Pinpoint the cell where the given text exists, returning its (x, y) midpoint coordinate. 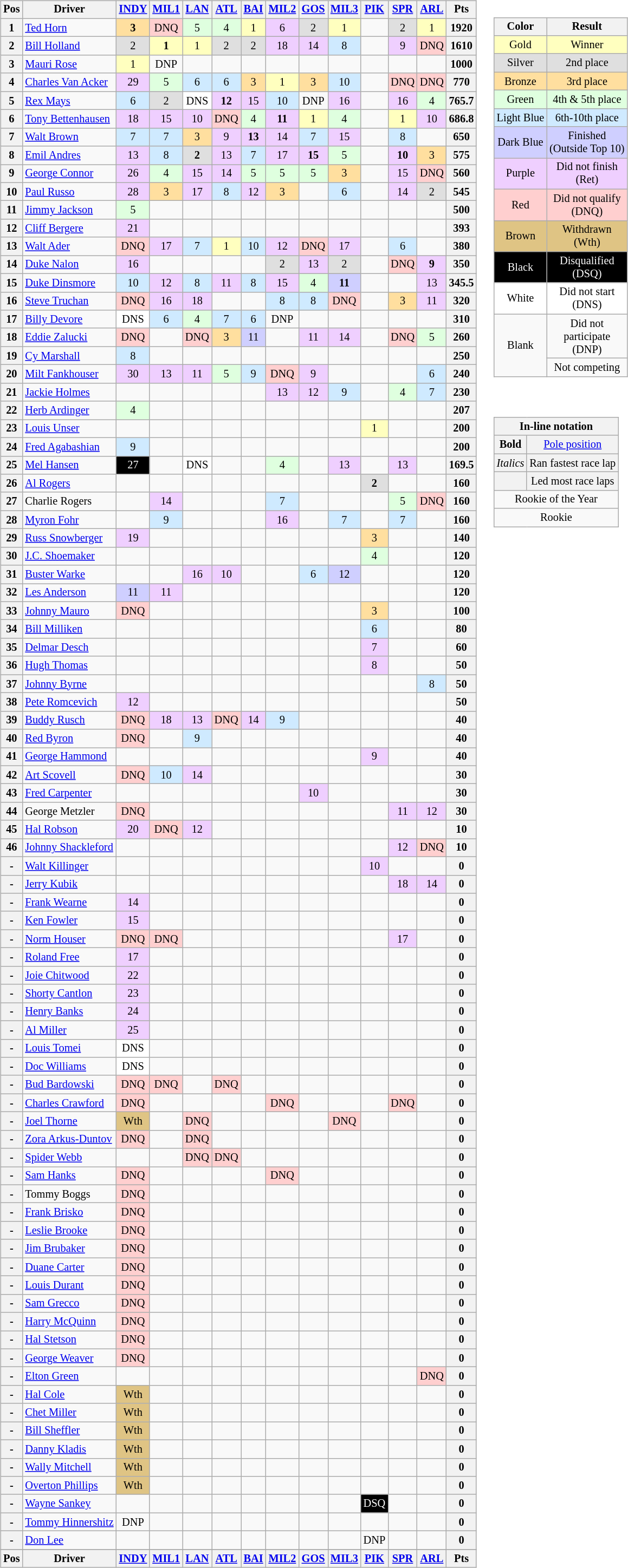
230 (462, 392)
George Weaver (69, 1358)
500 (462, 210)
In-line notation Bold Pole position Italics Ran fastest race lap Led most race laps Rookie of the Year Rookie (560, 465)
Duke Nalon (69, 265)
Myron Fohr (69, 520)
Rookie (556, 518)
Henry Banks (69, 1012)
Steve Truchan (69, 301)
DSQ (374, 1504)
Black (520, 267)
140 (462, 538)
Don Lee (69, 1540)
380 (462, 246)
Buddy Rusch (69, 720)
Joie Chitwood (69, 975)
Winner (587, 45)
686.8 (462, 119)
Red (520, 205)
46 (11, 848)
250 (462, 356)
Color (520, 27)
Result (587, 27)
Ran fastest race lap (572, 463)
Pete Romcevich (69, 702)
Did not qualify(DNQ) (587, 205)
Harry McQuinn (69, 1322)
39 (11, 720)
Herb Ardinger (69, 410)
Louis Unser (69, 429)
765.7 (462, 101)
80 (462, 629)
Tommy Boggs (69, 1194)
Norm Houser (69, 939)
Jackie Holmes (69, 392)
J.C. Shoemaker (69, 556)
1610 (462, 46)
Al Rogers (69, 484)
Rex Mays (69, 101)
393 (462, 228)
Les Anderson (69, 593)
Emil Andres (69, 155)
Ted Horn (69, 28)
Tony Bettenhausen (69, 119)
Walt Killinger (69, 866)
560 (462, 174)
Cy Marshall (69, 356)
Did not finish(Ret) (587, 174)
Red Byron (69, 739)
Ken Fowler (69, 920)
60 (462, 648)
White (520, 298)
Gold (520, 45)
Light Blue (520, 117)
Charlie Rogers (69, 501)
Bud Bardowski (69, 1084)
32 (11, 593)
Chet Miller (69, 1413)
Did not start(DNS) (587, 298)
Fred Agabashian (69, 447)
Al Miller (69, 1030)
Leslie Brooke (69, 1231)
345.5 (462, 283)
Jerry Kubik (69, 884)
Walt Ader (69, 246)
Johnny Byrne (69, 684)
Frank Wearne (69, 903)
Elton Green (69, 1376)
45 (11, 829)
207 (462, 410)
Brown (520, 236)
Bold (510, 445)
Sam Hanks (69, 1176)
42 (11, 775)
4th & 5th place (587, 100)
320 (462, 301)
Russ Snowberger (69, 538)
6th-10th place (587, 117)
Silver (520, 63)
770 (462, 82)
Doc Williams (69, 1067)
1920 (462, 28)
Green (520, 100)
Withdrawn(Wth) (587, 236)
650 (462, 137)
Duane Carter (69, 1267)
Wayne Sankey (69, 1504)
Eddie Zalucki (69, 337)
George Connor (69, 174)
310 (462, 319)
Dark Blue (520, 142)
545 (462, 192)
Hal Stetson (69, 1340)
Charles Van Acker (69, 82)
Mauri Rose (69, 64)
Duke Dinsmore (69, 283)
Finished(Outside Top 10) (587, 142)
Frank Brisko (69, 1212)
Sam Grecco (69, 1303)
2nd place (587, 63)
Louis Durant (69, 1285)
Billy Devore (69, 319)
In-line notation (556, 427)
169.5 (462, 465)
33 (11, 611)
44 (11, 812)
Led most race laps (572, 481)
Italics (510, 463)
Hal Cole (69, 1395)
Wally Mitchell (69, 1467)
1000 (462, 64)
Rookie of the Year (556, 499)
Roland Free (69, 957)
41 (11, 757)
240 (462, 374)
Danny Kladis (69, 1449)
35 (11, 648)
Bill Sheffler (69, 1431)
Buster Warke (69, 574)
Spider Webb (69, 1158)
Did notparticipate(DNP) (587, 336)
Delmar Desch (69, 648)
Jim Brubaker (69, 1249)
Milt Fankhouser (69, 374)
Pole position (572, 445)
Mel Hansen (69, 465)
Johnny Mauro (69, 611)
260 (462, 337)
Paul Russo (69, 192)
Shorty Cantlon (69, 994)
Bill Milliken (69, 629)
34 (11, 629)
36 (11, 665)
Jimmy Jackson (69, 210)
43 (11, 793)
575 (462, 155)
Disqualified(DSQ) (587, 267)
100 (462, 611)
Louis Tomei (69, 1048)
3rd place (587, 81)
31 (11, 574)
Not competing (587, 368)
Zora Arkus-Duntov (69, 1139)
Fred Carpenter (69, 793)
Hal Robson (69, 829)
Joel Thorne (69, 1121)
George Hammond (69, 757)
George Metzler (69, 812)
38 (11, 702)
Tommy Hinnershitz (69, 1522)
37 (11, 684)
350 (462, 265)
Charles Crawford (69, 1103)
Walt Brown (69, 137)
Johnny Shackleford (69, 848)
Overton Phillips (69, 1486)
Cliff Bergere (69, 228)
Art Scovell (69, 775)
Purple (520, 174)
Bronze (520, 81)
Bill Holland (69, 46)
Hugh Thomas (69, 665)
Blank (520, 345)
